From the cell containing the given text, extract its center point as [X, Y] coordinate. 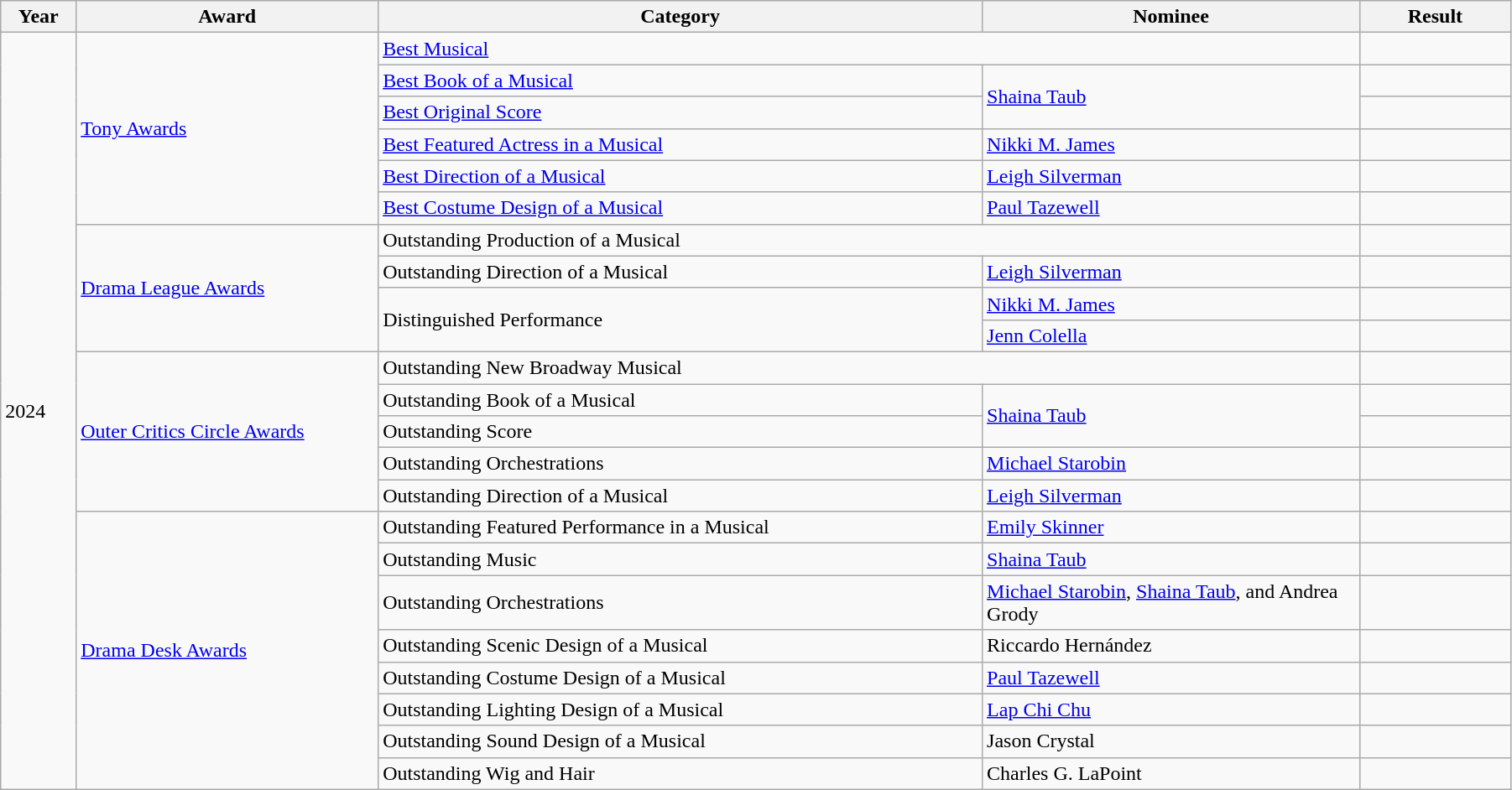
Outstanding Lighting Design of a Musical [680, 709]
Outstanding Production of a Musical [869, 240]
Michael Starobin [1171, 464]
Outstanding Wig and Hair [680, 773]
Best Costume Design of a Musical [680, 208]
Result [1435, 17]
Best Original Score [680, 112]
Nominee [1171, 17]
Outstanding Featured Performance in a Musical [680, 528]
Year [39, 17]
Emily Skinner [1171, 528]
Outstanding Music [680, 559]
Lap Chi Chu [1171, 709]
Award [227, 17]
Jenn Colella [1171, 335]
Best Musical [869, 49]
Riccardo Hernández [1171, 646]
2024 [39, 411]
Outstanding Book of a Musical [680, 400]
Charles G. LaPoint [1171, 773]
Outstanding Sound Design of a Musical [680, 741]
Distinguished Performance [680, 320]
Best Featured Actress in a Musical [680, 144]
Best Direction of a Musical [680, 176]
Drama League Awards [227, 288]
Outer Critics Circle Awards [227, 431]
Outstanding New Broadway Musical [869, 367]
Best Book of a Musical [680, 81]
Drama Desk Awards [227, 651]
Michael Starobin, Shaina Taub, and Andrea Grody [1171, 602]
Jason Crystal [1171, 741]
Outstanding Costume Design of a Musical [680, 678]
Outstanding Scenic Design of a Musical [680, 646]
Category [680, 17]
Tony Awards [227, 128]
Outstanding Score [680, 432]
